Locate the cell with the specified text and output its [x, y] center coordinate. 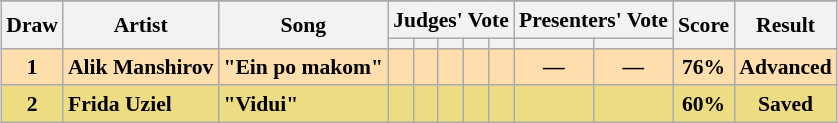
Saved [785, 104]
1 [32, 66]
Advanced [785, 66]
Presenters' Vote [594, 20]
"Vidui" [303, 104]
76% [704, 66]
Artist [140, 24]
"Ein po makom" [303, 66]
Judges' Vote [451, 20]
Result [785, 24]
Draw [32, 24]
Frida Uziel [140, 104]
Alik Manshirov [140, 66]
Score [704, 24]
Song [303, 24]
60% [704, 104]
2 [32, 104]
